Scan for the cell matching the given text and deliver its (X, Y) coordinate at center. 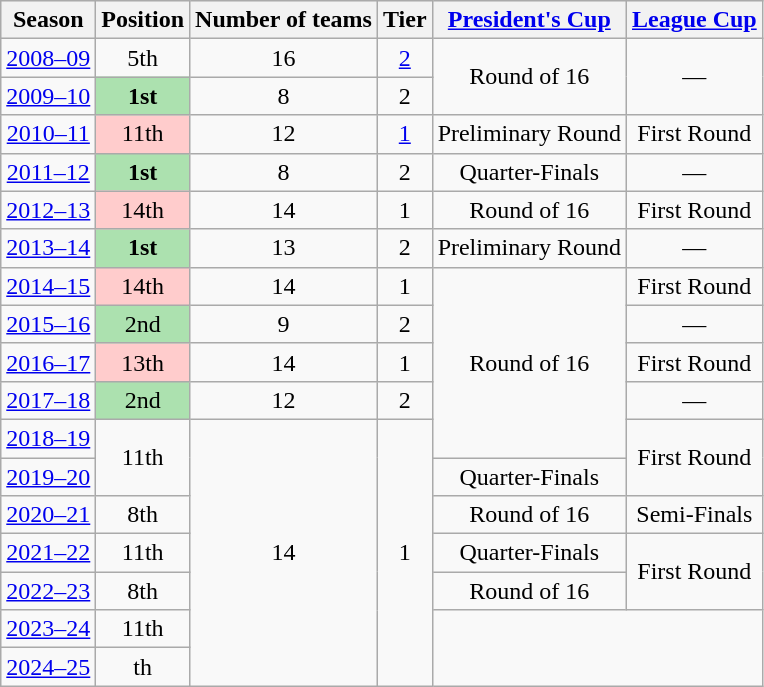
2010–11 (48, 134)
2024–25 (48, 667)
Position (143, 20)
2012–13 (48, 210)
16 (284, 58)
5th (143, 58)
2014–15 (48, 286)
13th (143, 362)
2015–16 (48, 324)
2023–24 (48, 629)
Number of teams (284, 20)
2021–22 (48, 553)
13 (284, 248)
th (143, 667)
2018–19 (48, 438)
League Cup (694, 20)
2016–17 (48, 362)
2020–21 (48, 515)
2022–23 (48, 591)
9 (284, 324)
2011–12 (48, 172)
2017–18 (48, 400)
2013–14 (48, 248)
2008–09 (48, 58)
Season (48, 20)
Semi-Finals (694, 515)
2009–10 (48, 96)
Tier (404, 20)
2019–20 (48, 477)
President's Cup (529, 20)
